Find where the given text appears and provide that cell's center as [X, Y] coordinate. 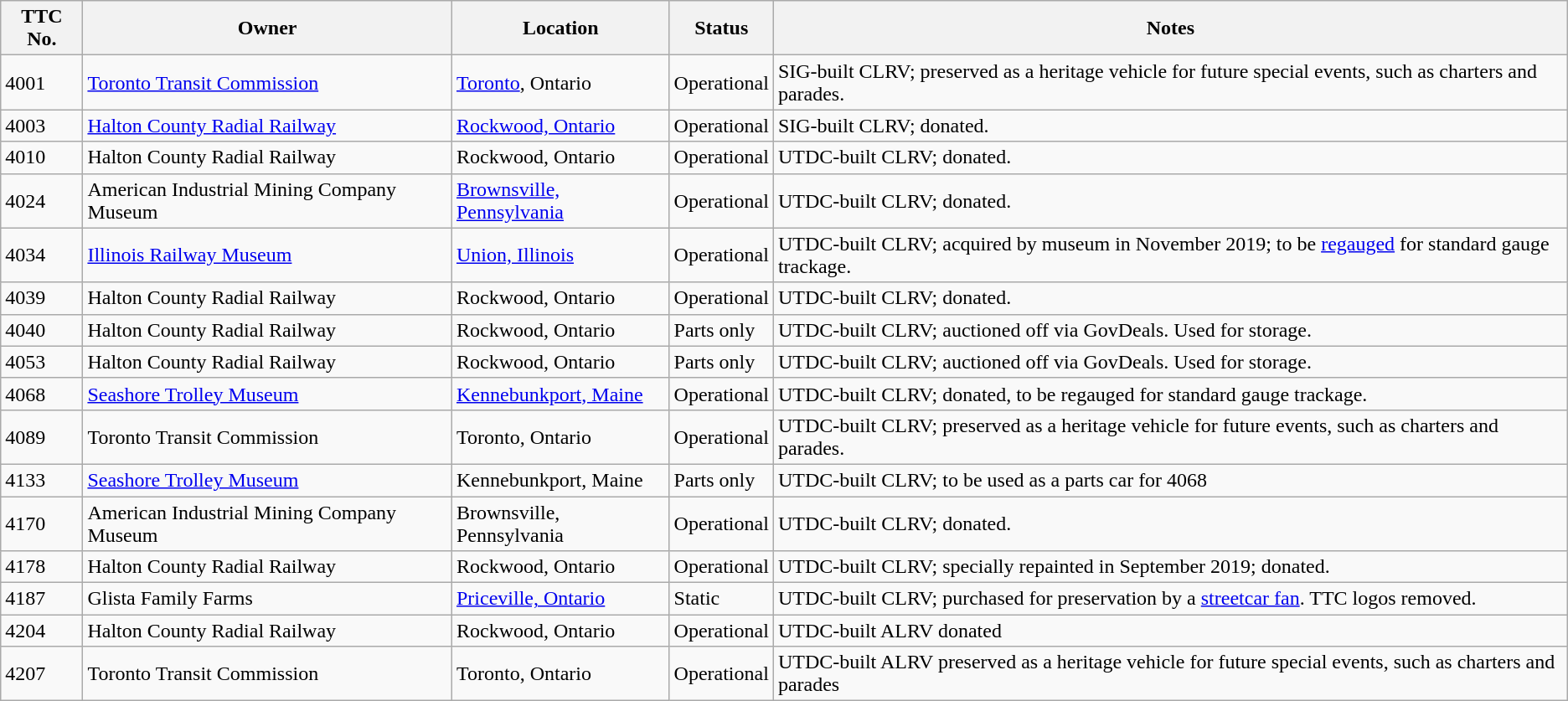
4024 [42, 201]
4133 [42, 480]
Static [721, 599]
4187 [42, 599]
Union, Illinois [560, 255]
UTDC-built ALRV donated [1170, 631]
4089 [42, 437]
Status [721, 28]
4053 [42, 362]
Location [560, 28]
4034 [42, 255]
4178 [42, 567]
4170 [42, 523]
TTC No. [42, 28]
UTDC-built CLRV; preserved as a heritage vehicle for future events, such as charters and parades. [1170, 437]
UTDC-built ALRV preserved as a heritage vehicle for future special events, such as charters and parades [1170, 673]
SIG-built CLRV; preserved as a heritage vehicle for future special events, such as charters and parades. [1170, 82]
UTDC-built CLRV; donated, to be regauged for standard gauge trackage. [1170, 394]
4207 [42, 673]
4204 [42, 631]
4068 [42, 394]
UTDC-built CLRV; purchased for preservation by a streetcar fan. TTC logos removed. [1170, 599]
Priceville, Ontario [560, 599]
4039 [42, 298]
4003 [42, 126]
Owner [268, 28]
Glista Family Farms [268, 599]
4040 [42, 330]
4001 [42, 82]
SIG-built CLRV; donated. [1170, 126]
UTDC-built CLRV; specially repainted in September 2019; donated. [1170, 567]
UTDC-built CLRV; to be used as a parts car for 4068 [1170, 480]
Illinois Railway Museum [268, 255]
Notes [1170, 28]
4010 [42, 157]
UTDC-built CLRV; acquired by museum in November 2019; to be regauged for standard gauge trackage. [1170, 255]
